Extract the [x, y] coordinate from the center of the cell holding the provided text.  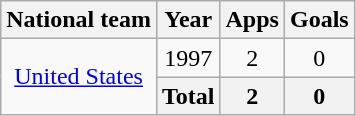
United States [79, 77]
Total [188, 96]
Year [188, 20]
1997 [188, 58]
National team [79, 20]
Goals [319, 20]
Apps [252, 20]
